Return the [x, y] coordinate for the center point of the cell that contains the specified text.  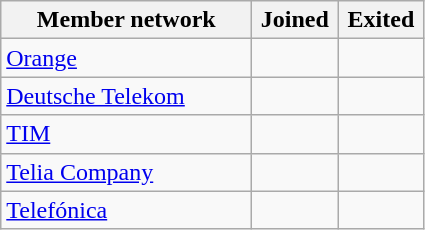
Joined [295, 20]
Telia Company [126, 172]
Member network [126, 20]
Orange [126, 58]
TIM [126, 134]
Deutsche Telekom [126, 96]
Exited [381, 20]
Telefónica [126, 210]
